Capture the cell that displays the provided text and extract its [x, y] central coordinate. 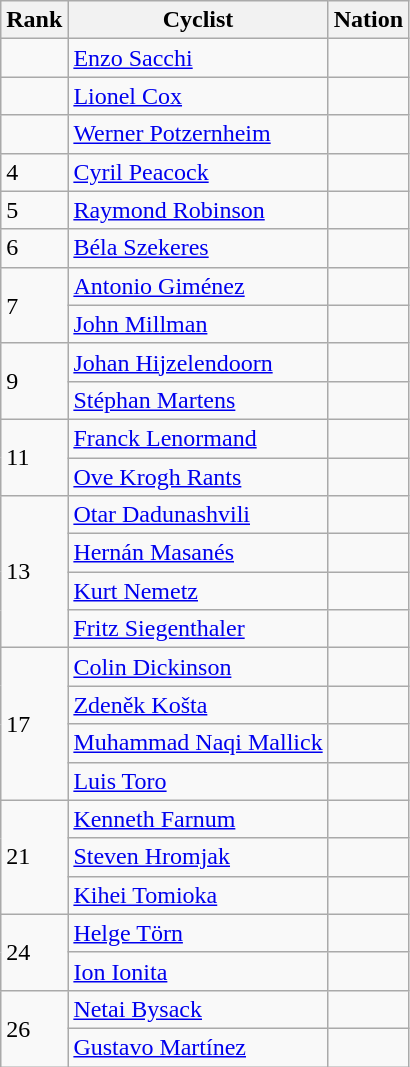
Muhammad Naqi Mallick [198, 743]
Cyclist [198, 20]
11 [34, 457]
9 [34, 381]
Antonio Giménez [198, 286]
Hernán Masanés [198, 553]
Raymond Robinson [198, 210]
Kenneth Farnum [198, 819]
5 [34, 210]
Kihei Tomioka [198, 895]
Cyril Peacock [198, 172]
Fritz Siegenthaler [198, 629]
4 [34, 172]
17 [34, 724]
Lionel Cox [198, 96]
Franck Lenormand [198, 438]
7 [34, 305]
Luis Toro [198, 781]
24 [34, 952]
Colin Dickinson [198, 667]
13 [34, 572]
Kurt Nemetz [198, 591]
Zdeněk Košta [198, 705]
Nation [368, 20]
Ove Krogh Rants [198, 477]
Werner Potzernheim [198, 134]
6 [34, 248]
Netai Bysack [198, 1009]
Ion Ionita [198, 971]
Rank [34, 20]
Steven Hromjak [198, 857]
Gustavo Martínez [198, 1047]
Johan Hijzelendoorn [198, 362]
Stéphan Martens [198, 400]
21 [34, 857]
Helge Törn [198, 933]
Enzo Sacchi [198, 58]
Otar Dadunashvili [198, 515]
Béla Szekeres [198, 248]
26 [34, 1028]
John Millman [198, 324]
